Return [x, y] of the center of cell containing provided text 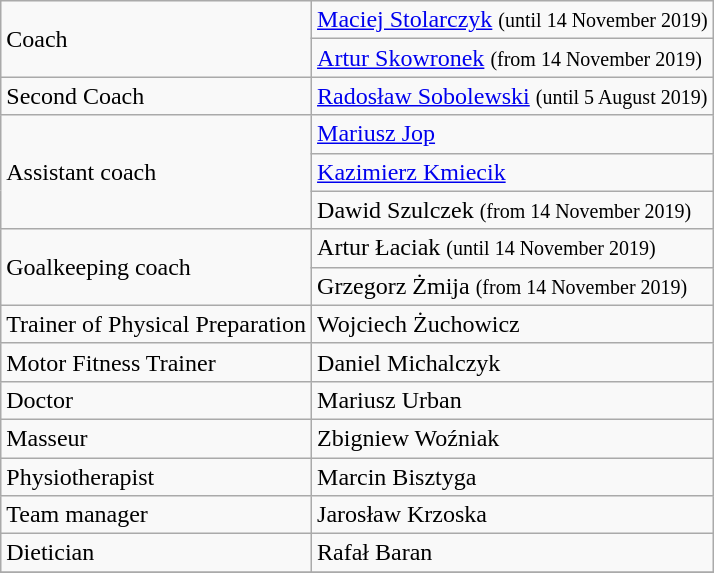
Goalkeeping coach [156, 267]
Dawid Szulczek (from 14 November 2019) [513, 210]
Artur Skowronek (from 14 November 2019) [513, 58]
Mariusz Jop [513, 134]
Maciej Stolarczyk (until 14 November 2019) [513, 20]
Grzegorz Żmija (from 14 November 2019) [513, 286]
Artur Łaciak (until 14 November 2019) [513, 248]
Physiotherapist [156, 477]
Team manager [156, 515]
Second Coach [156, 96]
Trainer of Physical Preparation [156, 324]
Marcin Bisztyga [513, 477]
Kazimierz Kmiecik [513, 172]
Mariusz Urban [513, 400]
Coach [156, 39]
Radosław Sobolewski (until 5 August 2019) [513, 96]
Motor Fitness Trainer [156, 362]
Wojciech Żuchowicz [513, 324]
Masseur [156, 438]
Zbigniew Woźniak [513, 438]
Jarosław Krzoska [513, 515]
Dietician [156, 553]
Doctor [156, 400]
Daniel Michalczyk [513, 362]
Rafał Baran [513, 553]
Assistant coach [156, 172]
